From the cell containing the given text, extract its center point as (x, y) coordinate. 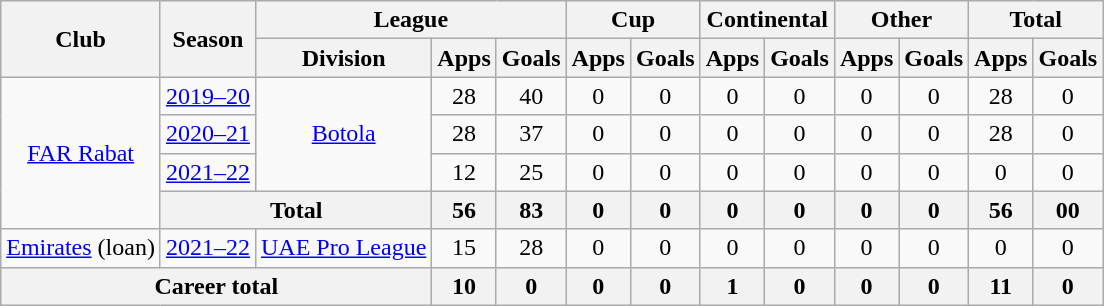
Emirates (loan) (81, 248)
2020–21 (208, 134)
Club (81, 39)
11 (1001, 286)
1 (732, 286)
37 (531, 134)
Division (343, 58)
2019–20 (208, 96)
40 (531, 96)
12 (464, 172)
League (410, 20)
83 (531, 210)
00 (1068, 210)
Season (208, 39)
15 (464, 248)
Botola (343, 134)
FAR Rabat (81, 153)
Continental (767, 20)
Career total (216, 286)
Other (901, 20)
10 (464, 286)
Cup (633, 20)
UAE Pro League (343, 248)
25 (531, 172)
